Find where the given text appears and provide that cell's center as [x, y] coordinate. 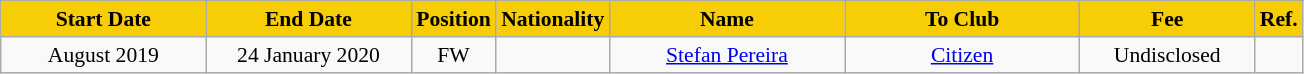
Ref. [1279, 19]
To Club [962, 19]
Nationality [552, 19]
Start Date [104, 19]
FW [454, 55]
End Date [308, 19]
Undisclosed [1168, 55]
Position [454, 19]
Citizen [962, 55]
August 2019 [104, 55]
Fee [1168, 19]
Stefan Pereira [726, 55]
24 January 2020 [308, 55]
Name [726, 19]
